Locate the cell with the specified text and output its (x, y) center coordinate. 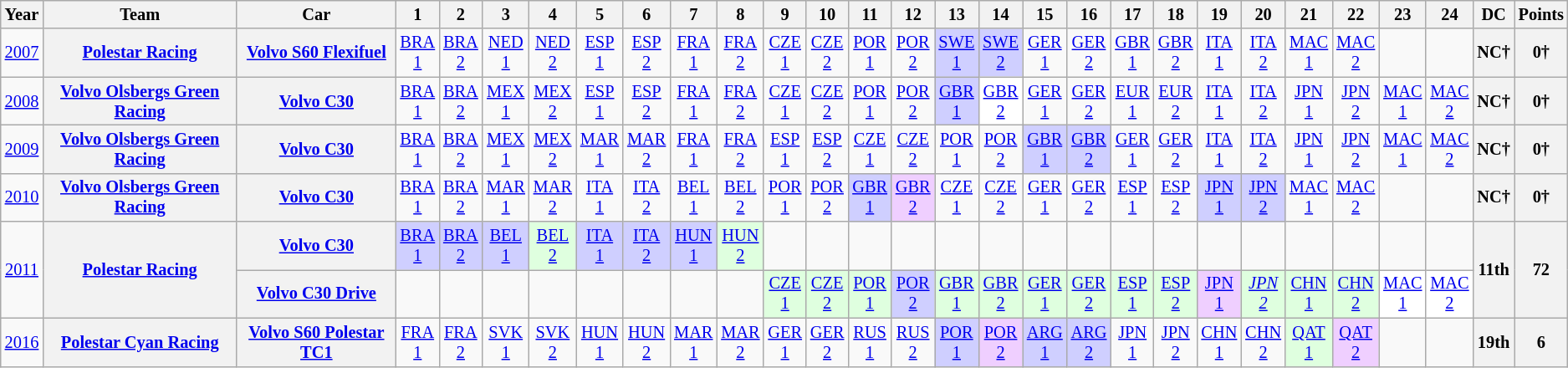
1 (417, 14)
72 (1541, 269)
14 (1000, 14)
SVK2 (553, 342)
9 (784, 14)
QAT1 (1309, 342)
12 (913, 14)
18 (1176, 14)
NED2 (553, 53)
20 (1263, 14)
7 (693, 14)
EUR2 (1176, 101)
13 (957, 14)
22 (1356, 14)
EUR1 (1132, 101)
Points (1541, 14)
2009 (22, 149)
Year (22, 14)
19 (1219, 14)
Car (316, 14)
NED1 (506, 53)
Volvo S60 Flexifuel (316, 53)
11th (1494, 269)
2011 (22, 269)
23 (1402, 14)
3 (506, 14)
Polestar Cyan Racing (140, 342)
ARG2 (1089, 342)
2008 (22, 101)
SWE2 (1000, 53)
DC (1494, 14)
11 (870, 14)
24 (1449, 14)
5 (600, 14)
4 (553, 14)
2007 (22, 53)
ARG1 (1045, 342)
2010 (22, 197)
Volvo S60 Polestar TC1 (316, 342)
16 (1089, 14)
SVK1 (506, 342)
8 (740, 14)
Volvo C30 Drive (316, 294)
21 (1309, 14)
15 (1045, 14)
10 (827, 14)
RUS2 (913, 342)
19th (1494, 342)
17 (1132, 14)
2016 (22, 342)
RUS1 (870, 342)
Team (140, 14)
QAT2 (1356, 342)
2 (461, 14)
SWE1 (957, 53)
